Locate the cell with the specified text and output its (x, y) center coordinate. 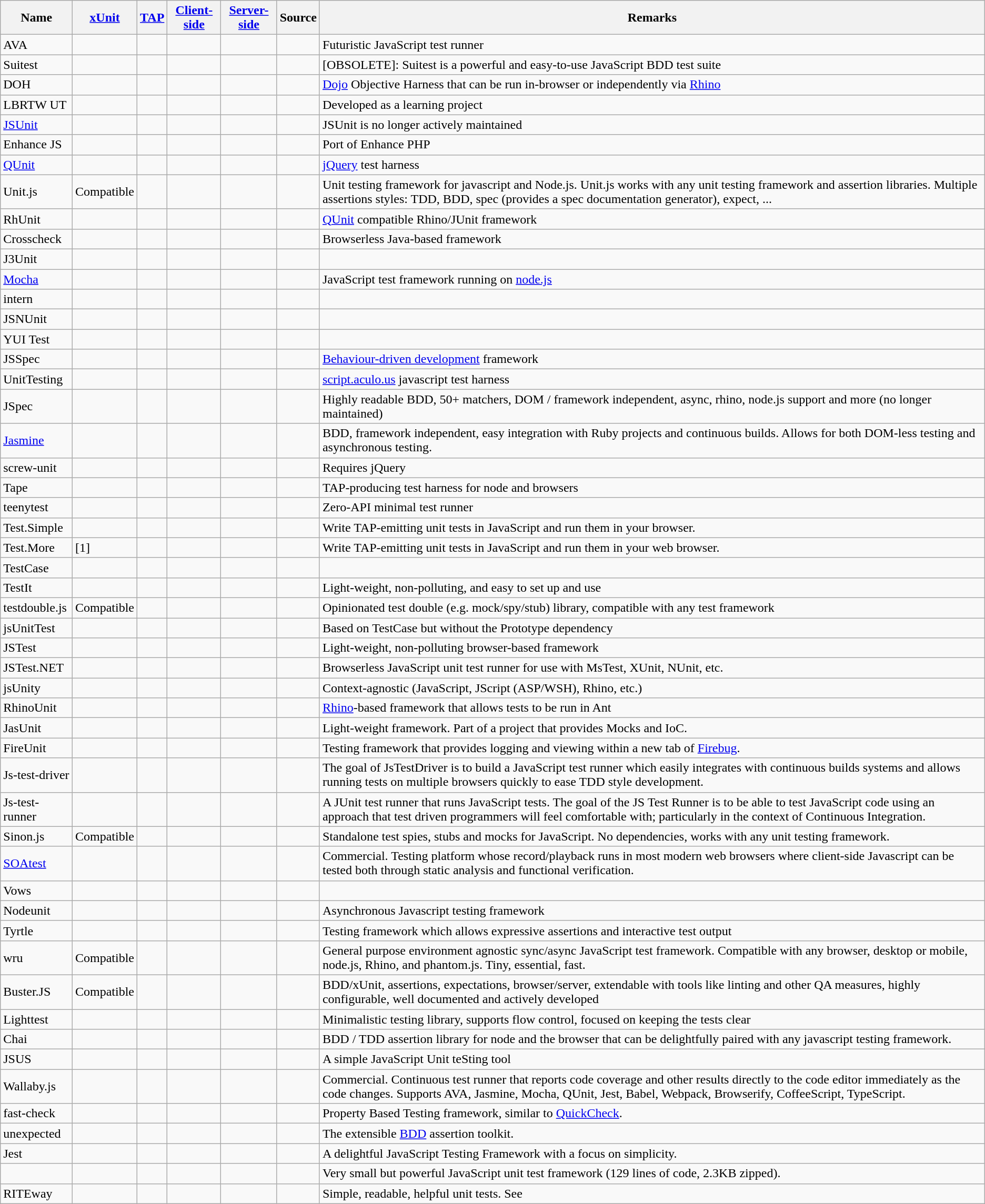
Name (37, 18)
JSUnit is no longer actively maintained (652, 125)
Enhance JS (37, 145)
unexpected (37, 1134)
Client-side (194, 18)
teenytest (37, 508)
Testing framework that provides logging and viewing within a new tab of Firebug. (652, 748)
Remarks (652, 18)
QUnit (37, 165)
JSpec (37, 406)
[1] (105, 548)
RhUnit (37, 219)
jsUnitTest (37, 628)
JSNUnit (37, 319)
JSTest.NET (37, 668)
RhinoUnit (37, 708)
Js-test-driver (37, 775)
Js-test-runner (37, 809)
Mocha (37, 279)
SOAtest (37, 864)
Browserless Java-based framework (652, 239)
Highly readable BDD, 50+ matchers, DOM / framework independent, async, rhino, node.js support and more (no longer maintained) (652, 406)
Light-weight framework. Part of a project that provides Mocks and IoC. (652, 728)
TestIt (37, 588)
Opinionated test double (e.g. mock/spy/stub) library, compatible with any test framework (652, 608)
QUnit compatible Rhino/JUnit framework (652, 219)
UnitTesting (37, 379)
Jasmine (37, 441)
JasUnit (37, 728)
script.aculo.us javascript test harness (652, 379)
J3Unit (37, 259)
AVA (37, 45)
Jest (37, 1154)
[OBSOLETE]: Suitest is a powerful and easy-to-use JavaScript BDD test suite (652, 65)
RITEway (37, 1193)
Vows (37, 891)
Very small but powerful JavaScript unit test framework (129 lines of code, 2.3KB zipped). (652, 1173)
Write TAP-emitting unit tests in JavaScript and run them in your web browser. (652, 548)
Browserless JavaScript unit test runner for use with MsTest, XUnit, NUnit, etc. (652, 668)
Buster.JS (37, 992)
Server-side (249, 18)
BDD / TDD assertion library for node and the browser that can be delightfully paired with any javascript testing framework. (652, 1039)
Sinon.js (37, 836)
TestCase (37, 568)
Tyrtle (37, 930)
YUI Test (37, 339)
intern (37, 299)
JSUnit (37, 125)
wru (37, 957)
Test.Simple (37, 528)
JSTest (37, 648)
jQuery test harness (652, 165)
A simple JavaScript Unit teSting tool (652, 1059)
JavaScript test framework running on node.js (652, 279)
Test.More (37, 548)
Asynchronous Javascript testing framework (652, 910)
testdouble.js (37, 608)
xUnit (105, 18)
Rhino-based framework that allows tests to be run in Ant (652, 708)
Light-weight, non-polluting, and easy to set up and use (652, 588)
Property Based Testing framework, similar to QuickCheck. (652, 1114)
Unit.js (37, 191)
fast-check (37, 1114)
Tape (37, 488)
JSSpec (37, 359)
The extensible BDD assertion toolkit. (652, 1134)
BDD, framework independent, easy integration with Ruby projects and continuous builds. Allows for both DOM-less testing and asynchronous testing. (652, 441)
Developed as a learning project (652, 105)
Crosscheck (37, 239)
DOH (37, 85)
Chai (37, 1039)
Requires jQuery (652, 468)
Futuristic JavaScript test runner (652, 45)
A delightful JavaScript Testing Framework with a focus on simplicity. (652, 1154)
Nodeunit (37, 910)
FireUnit (37, 748)
Light-weight, non-polluting browser-based framework (652, 648)
Based on TestCase but without the Prototype dependency (652, 628)
Source (298, 18)
Lighttest (37, 1019)
jsUnity (37, 688)
Write TAP-emitting unit tests in JavaScript and run them in your browser. (652, 528)
Behaviour-driven development framework (652, 359)
Zero-API minimal test runner (652, 508)
Minimalistic testing library, supports flow control, focused on keeping the tests clear (652, 1019)
LBRTW UT (37, 105)
Dojo Objective Harness that can be run in-browser or independently via Rhino (652, 85)
Port of Enhance PHP (652, 145)
Testing framework which allows expressive assertions and interactive test output (652, 930)
TAP (153, 18)
Suitest (37, 65)
TAP-producing test harness for node and browsers (652, 488)
Context-agnostic (JavaScript, JScript (ASP/WSH), Rhino, etc.) (652, 688)
screw-unit (37, 468)
JSUS (37, 1059)
Standalone test spies, stubs and mocks for JavaScript. No dependencies, works with any unit testing framework. (652, 836)
Simple, readable, helpful unit tests. See (652, 1193)
Wallaby.js (37, 1087)
